Locate the cell with the specified text and output its (x, y) center coordinate. 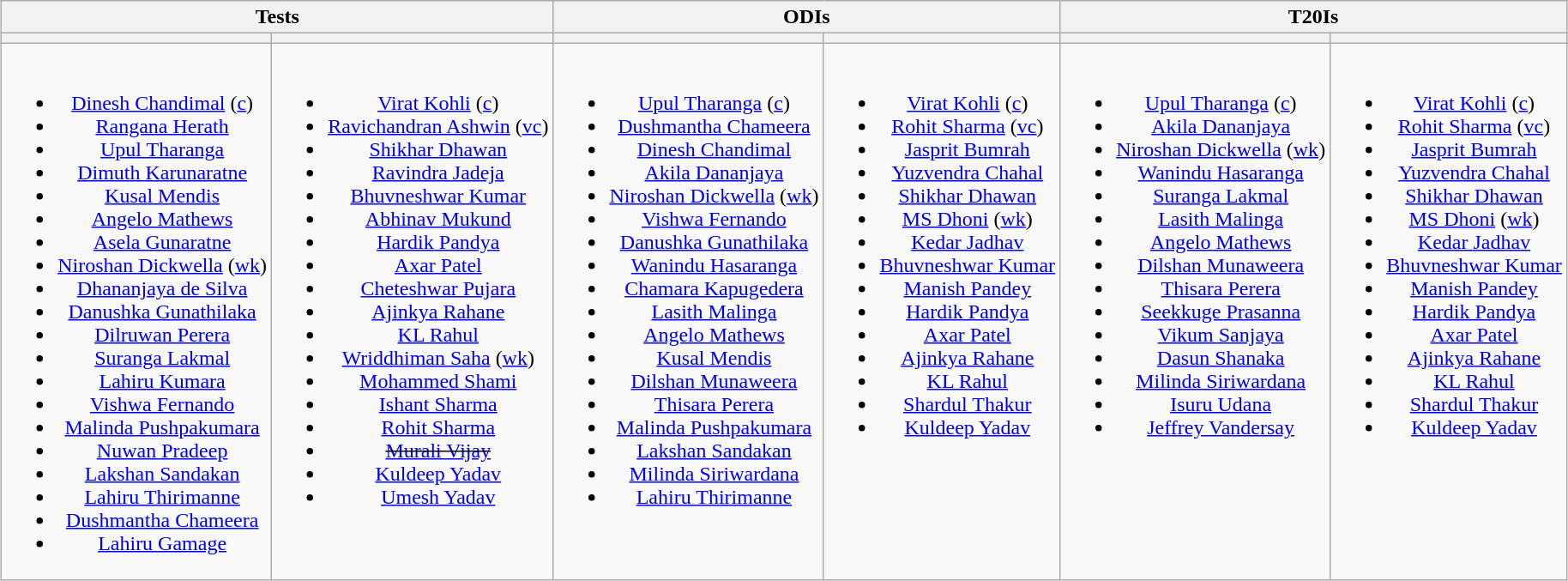
T20Is (1314, 17)
ODIs (806, 17)
Tests (278, 17)
